Determine the (X, Y) coordinate at the center of the cell enclosing the given text.  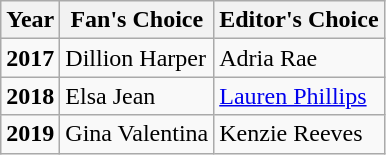
Lauren Phillips (299, 96)
2018 (30, 96)
Fan's Choice (137, 20)
Gina Valentina (137, 134)
2019 (30, 134)
2017 (30, 58)
Year (30, 20)
Elsa Jean (137, 96)
Dillion Harper (137, 58)
Kenzie Reeves (299, 134)
Adria Rae (299, 58)
Editor's Choice (299, 20)
